Capture the cell that displays the provided text and extract its (x, y) central coordinate. 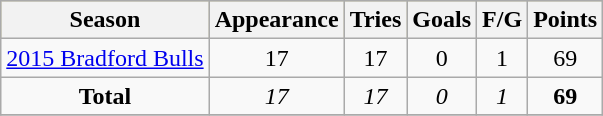
2015 Bradford Bulls (105, 58)
F/G (502, 20)
Appearance (276, 20)
Goals (442, 20)
Points (566, 20)
Tries (376, 20)
Season (105, 20)
Total (105, 96)
